Detect which cell encompasses the target text, then output its [x, y] center coordinate. 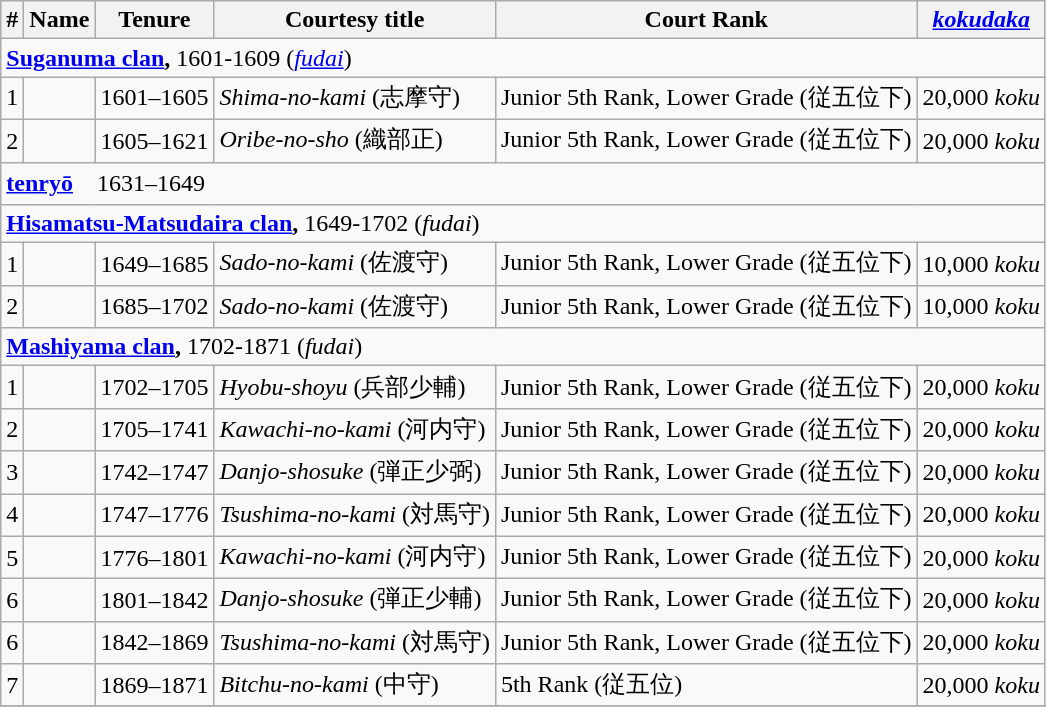
Name [60, 20]
5 [12, 558]
1869–1871 [154, 686]
Oribe-no-sho (織部正) [355, 140]
1685–1702 [154, 306]
Danjo-shosuke (弾正少弼) [355, 472]
3 [12, 472]
4 [12, 516]
1649–1685 [154, 264]
# [12, 20]
1742–1747 [154, 472]
5th Rank (従五位) [706, 686]
Courtesy title [355, 20]
1801–1842 [154, 600]
1605–1621 [154, 140]
1776–1801 [154, 558]
Mashiyama clan, 1702-1871 (fudai) [524, 347]
Tenure [154, 20]
Bitchu-no-kami (中守) [355, 686]
1601–1605 [154, 98]
1747–1776 [154, 516]
Shima-no-kami (志摩守) [355, 98]
kokudaka [981, 20]
1842–1869 [154, 642]
1702–1705 [154, 388]
7 [12, 686]
Hyobu-shoyu (兵部少輔) [355, 388]
Hisamatsu-Matsudaira clan, 1649-1702 (fudai) [524, 224]
tenryō 1631–1649 [524, 184]
Suganuma clan, 1601-1609 (fudai) [524, 58]
Danjo-shosuke (弾正少輔) [355, 600]
Court Rank [706, 20]
1705–1741 [154, 430]
